Provide the (x, y) coordinate of the cell's center where the given text is located.  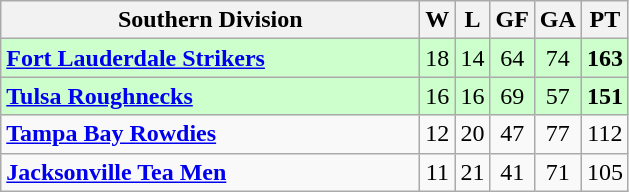
151 (604, 96)
21 (472, 172)
Southern Division (210, 20)
69 (512, 96)
41 (512, 172)
47 (512, 134)
14 (472, 58)
20 (472, 134)
Jacksonville Tea Men (210, 172)
GA (558, 20)
Tulsa Roughnecks (210, 96)
105 (604, 172)
112 (604, 134)
77 (558, 134)
163 (604, 58)
12 (438, 134)
L (472, 20)
PT (604, 20)
11 (438, 172)
57 (558, 96)
74 (558, 58)
W (438, 20)
GF (512, 20)
64 (512, 58)
Tampa Bay Rowdies (210, 134)
18 (438, 58)
71 (558, 172)
Fort Lauderdale Strikers (210, 58)
